Locate the cell with the specified text and output its [x, y] center coordinate. 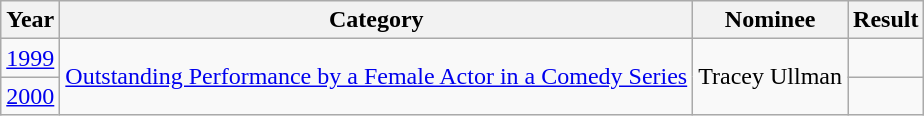
Nominee [770, 20]
Category [376, 20]
2000 [30, 96]
1999 [30, 58]
Year [30, 20]
Result [886, 20]
Tracey Ullman [770, 77]
Outstanding Performance by a Female Actor in a Comedy Series [376, 77]
